Identify which cell holds the provided text, then report its (X, Y) central coordinate. 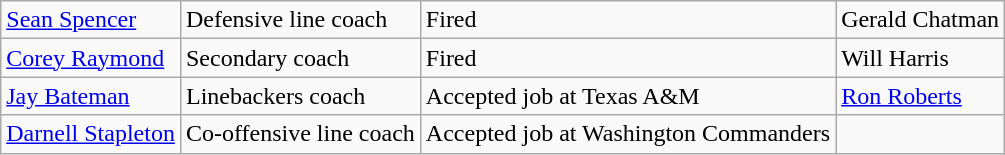
Accepted job at Texas A&M (628, 96)
Darnell Stapleton (91, 134)
Will Harris (920, 58)
Secondary coach (300, 58)
Co-offensive line coach (300, 134)
Jay Bateman (91, 96)
Ron Roberts (920, 96)
Linebackers coach (300, 96)
Defensive line coach (300, 20)
Accepted job at Washington Commanders (628, 134)
Corey Raymond (91, 58)
Sean Spencer (91, 20)
Gerald Chatman (920, 20)
